From the cell containing the given text, extract its center point as (X, Y) coordinate. 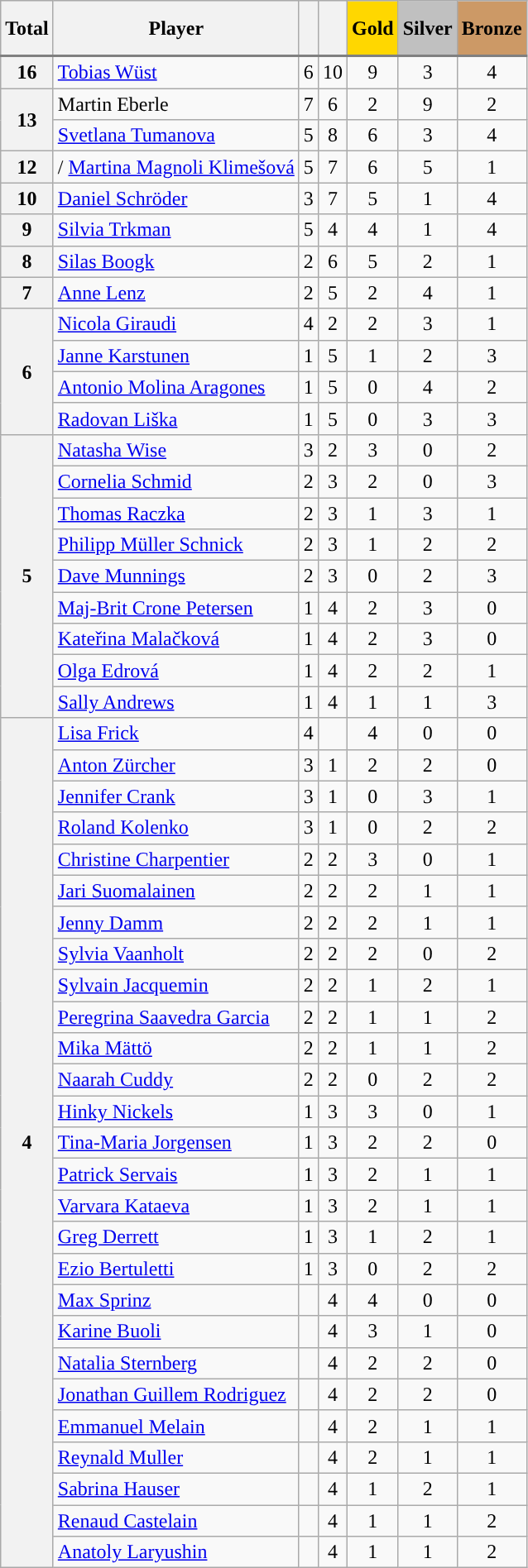
Anne Lenz (175, 293)
Karine Buoli (175, 1331)
Sabrina Hauser (175, 1489)
Total (27, 28)
Sally Andrews (175, 702)
Nicola Giraudi (175, 324)
Philipp Müller Schnick (175, 545)
Greg Derrett (175, 1237)
Player (175, 28)
Sylvain Jacquemin (175, 986)
Natasha Wise (175, 450)
Martin Eberle (175, 104)
Jennifer Crank (175, 796)
Jonathan Guillem Rodriguez (175, 1394)
/ Martina Magnoli Klimešová (175, 167)
Jari Suomalainen (175, 891)
13 (27, 120)
Emmanuel Melain (175, 1426)
Roland Kolenko (175, 828)
Anton Zürcher (175, 765)
Thomas Raczka (175, 514)
Lisa Frick (175, 734)
Antonio Molina Aragones (175, 387)
Svetlana Tumanova (175, 136)
12 (27, 167)
Anatoly Laryushin (175, 1552)
Daniel Schröder (175, 198)
Renaud Castelain (175, 1521)
Mika Mättö (175, 1049)
16 (27, 73)
Patrick Servais (175, 1174)
Dave Munnings (175, 576)
Gold (372, 28)
Radovan Liška (175, 418)
Christine Charpentier (175, 859)
Janne Karstunen (175, 356)
Naarah Cuddy (175, 1080)
Olga Edrová (175, 671)
Reynald Muller (175, 1457)
Natalia Sternberg (175, 1363)
Varvara Kataeva (175, 1206)
Silver (427, 28)
Silas Boogk (175, 261)
Peregrina Saavedra Garcia (175, 1017)
Max Sprinz (175, 1300)
Kateřina Malačková (175, 639)
Sylvia Vaanholt (175, 954)
Ezio Bertuletti (175, 1269)
Silvia Trkman (175, 230)
Hinky Nickels (175, 1111)
Maj-Brit Crone Petersen (175, 608)
Bronze (492, 28)
Cornelia Schmid (175, 482)
Jenny Damm (175, 922)
Tina-Maria Jorgensen (175, 1143)
Tobias Wüst (175, 73)
